Locate the cell with the specified text and output its (x, y) center coordinate. 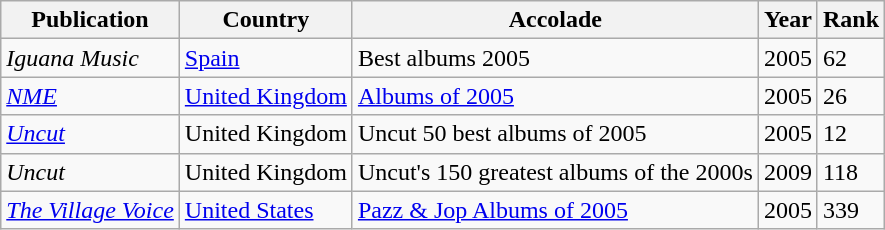
Accolade (555, 20)
2009 (788, 172)
62 (850, 58)
Spain (266, 58)
339 (850, 210)
Iguana Music (90, 58)
Publication (90, 20)
Rank (850, 20)
United States (266, 210)
12 (850, 134)
Uncut's 150 greatest albums of the 2000s (555, 172)
Country (266, 20)
NME (90, 96)
The Village Voice (90, 210)
Uncut 50 best albums of 2005 (555, 134)
Best albums 2005 (555, 58)
Albums of 2005 (555, 96)
Year (788, 20)
Pazz & Jop Albums of 2005 (555, 210)
118 (850, 172)
26 (850, 96)
